From the cell containing the given text, extract its center point as [x, y] coordinate. 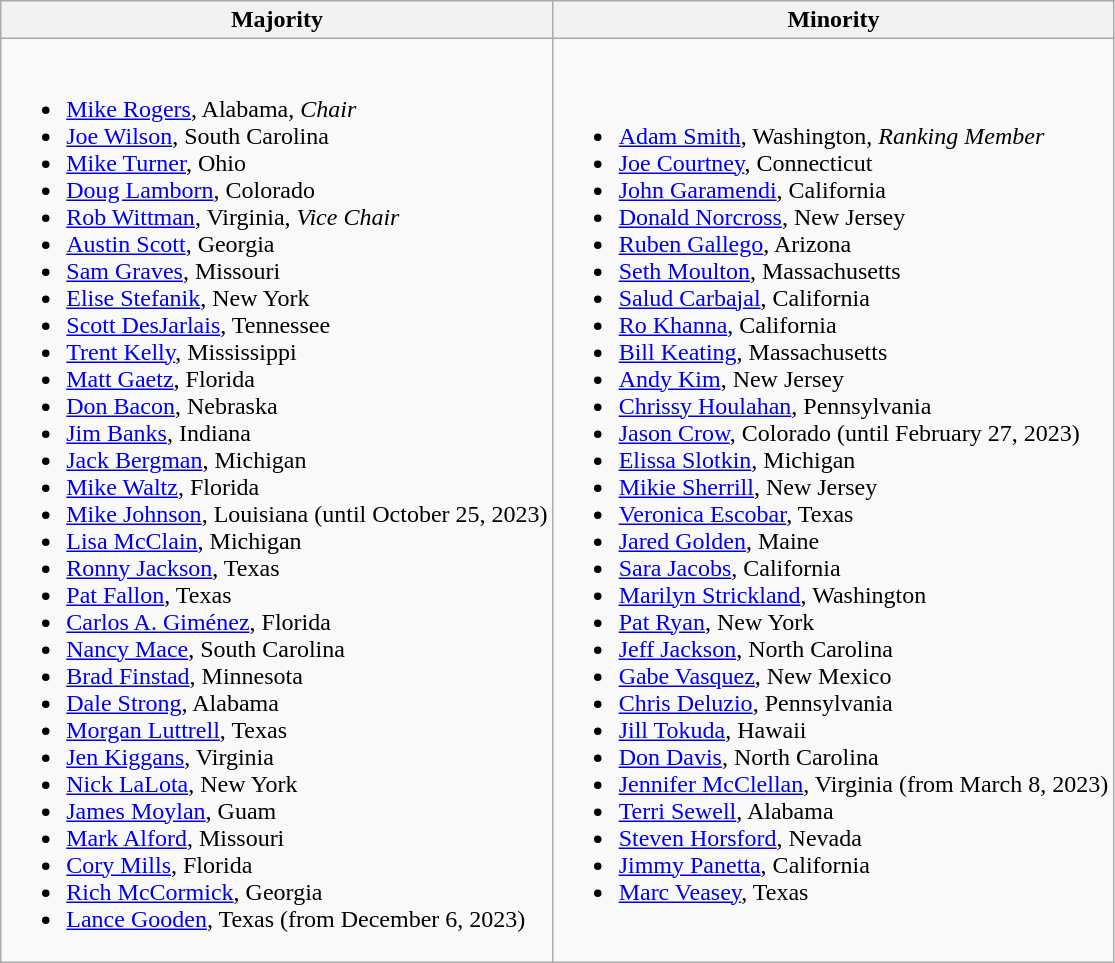
Majority [277, 20]
Minority [834, 20]
